Return (x, y) of the center of cell containing provided text 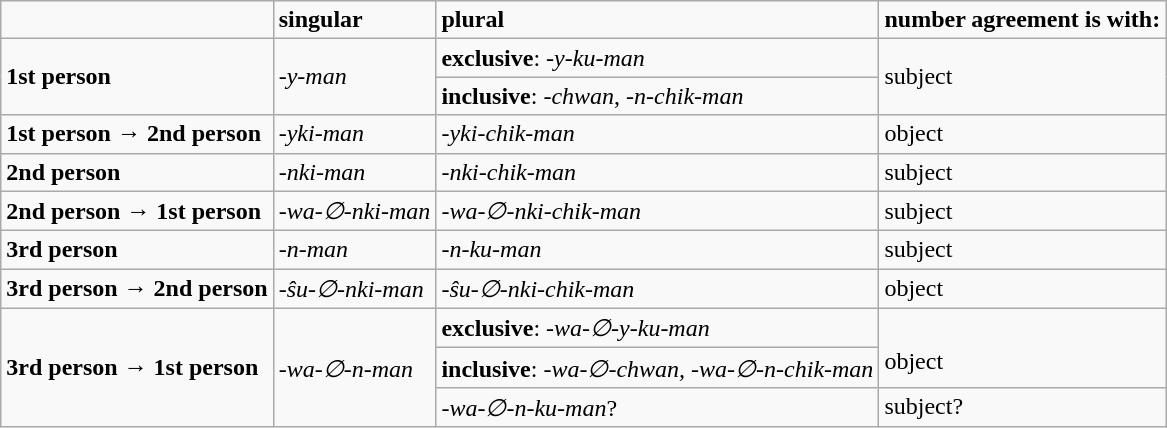
-wa-∅-nki-man (354, 211)
-wa-∅-nki-chik-man (658, 211)
plural (658, 20)
-nki-man (354, 172)
3rd person → 2nd person (137, 289)
subject? (1022, 407)
-wa-∅-n-ku-man? (658, 407)
-ŝu-∅-nki-man (354, 289)
-y-man (354, 77)
2nd person → 1st person (137, 211)
-nki-chik-man (658, 172)
3rd person (137, 250)
1st person (137, 77)
-wa-∅-n-man (354, 368)
exclusive: -y-ku-man (658, 58)
number agreement is with: (1022, 20)
-yki-chik-man (658, 134)
-ŝu-∅-nki-chik-man (658, 289)
-n-man (354, 250)
1st person → 2nd person (137, 134)
3rd person → 1st person (137, 368)
-yki-man (354, 134)
inclusive: -wa-∅-chwan, -wa-∅-n-chik-man (658, 368)
2nd person (137, 172)
exclusive: -wa-∅-y-ku-man (658, 328)
inclusive: -chwan, -n-chik-man (658, 96)
-n-ku-man (658, 250)
singular (354, 20)
